Provide the (x, y) coordinate of the cell's center where the given text is located.  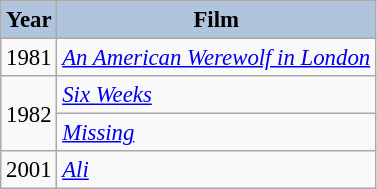
Year (29, 20)
Six Weeks (216, 95)
1981 (29, 58)
1982 (29, 114)
Film (216, 20)
An American Werewolf in London (216, 58)
2001 (29, 170)
Ali (216, 170)
Missing (216, 133)
